Find where the given text appears and provide that cell's center as [X, Y] coordinate. 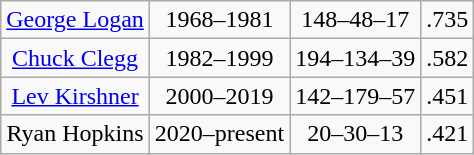
194–134–39 [356, 58]
.582 [448, 58]
Chuck Clegg [76, 58]
George Logan [76, 20]
2020–present [219, 134]
.421 [448, 134]
1982–1999 [219, 58]
Lev Kirshner [76, 96]
Ryan Hopkins [76, 134]
148–48–17 [356, 20]
.735 [448, 20]
1968–1981 [219, 20]
20–30–13 [356, 134]
142–179–57 [356, 96]
2000–2019 [219, 96]
.451 [448, 96]
